Pinpoint the cell where the given text exists, returning its (X, Y) midpoint coordinate. 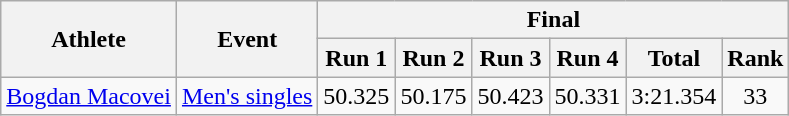
50.423 (510, 96)
50.175 (434, 96)
Total (674, 58)
Run 3 (510, 58)
33 (756, 96)
Run 2 (434, 58)
Bogdan Macovei (89, 96)
50.331 (588, 96)
Run 4 (588, 58)
Athlete (89, 39)
Final (554, 20)
50.325 (356, 96)
Event (246, 39)
3:21.354 (674, 96)
Run 1 (356, 58)
Men's singles (246, 96)
Rank (756, 58)
